Locate the cell with the specified text and output its (x, y) center coordinate. 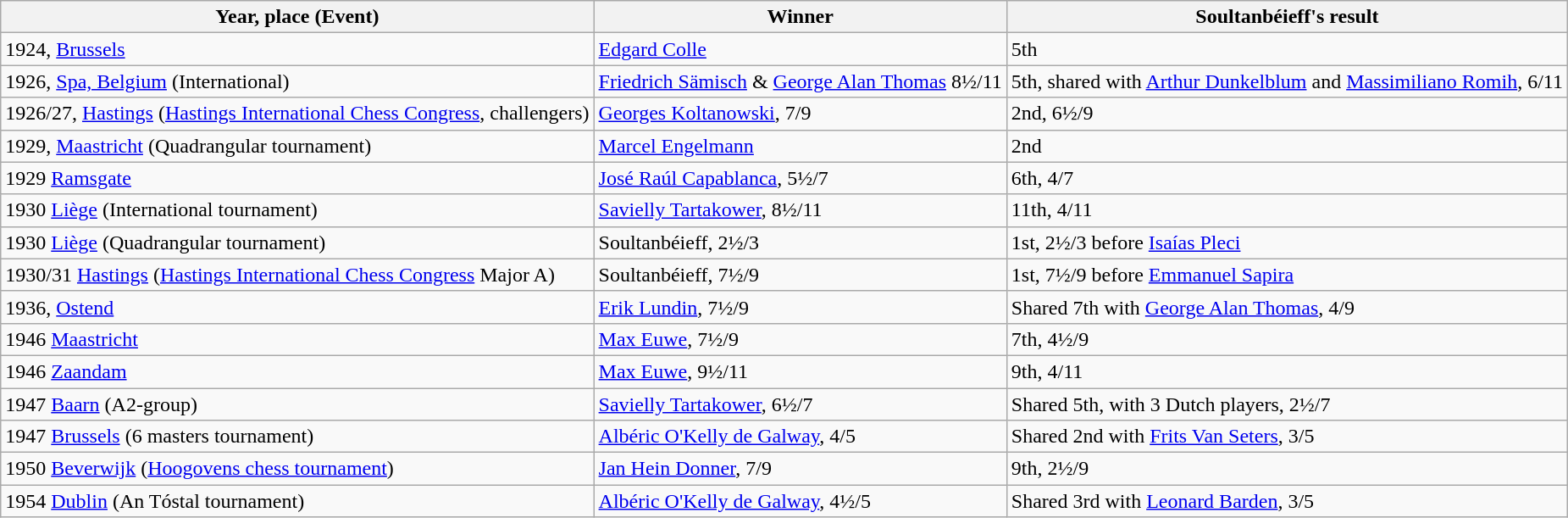
Soultanbéieff's result (1287, 17)
2nd, 6½/9 (1287, 114)
1926/27, Hastings (Hastings International Chess Congress, challengers) (297, 114)
1st, 2½/3 before Isaías Pleci (1287, 242)
Shared 5th, with 3 Dutch players, 2½/7 (1287, 404)
2nd (1287, 146)
1929 Ramsgate (297, 178)
Erik Lundin, 7½/9 (800, 307)
1924, Brussels (297, 49)
Max Euwe, 7½/9 (800, 339)
Friedrich Sämisch & George Alan Thomas 8½/11 (800, 81)
Georges Koltanowski, 7/9 (800, 114)
5th (1287, 49)
1930 Liège (Quadrangular tournament) (297, 242)
Marcel Engelmann (800, 146)
5th, shared with Arthur Dunkelblum and Massimiliano Romih, 6/11 (1287, 81)
Shared 2nd with Frits Van Seters, 3/5 (1287, 437)
6th, 4/7 (1287, 178)
1947 Brussels (6 masters tournament) (297, 437)
9th, 2½/9 (1287, 469)
7th, 4½/9 (1287, 339)
1930/31 Hastings (Hastings International Chess Congress Major A) (297, 275)
1954 Dublin (An Tóstal tournament) (297, 501)
Year, place (Event) (297, 17)
Shared 3rd with Leonard Barden, 3/5 (1287, 501)
1926, Spa, Belgium (International) (297, 81)
1946 Zaandam (297, 371)
9th, 4/11 (1287, 371)
Jan Hein Donner, 7/9 (800, 469)
11th, 4/11 (1287, 210)
1936, Ostend (297, 307)
Albéric O'Kelly de Galway, 4/5 (800, 437)
José Raúl Capablanca, 5½/7 (800, 178)
1st, 7½/9 before Emmanuel Sapira (1287, 275)
Winner (800, 17)
Soultanbéieff, 2½/3 (800, 242)
1950 Beverwijk (Hoogovens chess tournament) (297, 469)
Shared 7th with George Alan Thomas, 4/9 (1287, 307)
Soultanbéieff, 7½/9 (800, 275)
1947 Baarn (A2-group) (297, 404)
1946 Maastricht (297, 339)
Albéric O'Kelly de Galway, 4½/5 (800, 501)
Max Euwe, 9½/11 (800, 371)
1930 Liège (International tournament) (297, 210)
Edgard Colle (800, 49)
Savielly Tartakower, 8½/11 (800, 210)
1929, Maastricht (Quadrangular tournament) (297, 146)
Savielly Tartakower, 6½/7 (800, 404)
